Return (x, y) of the center of cell containing provided text 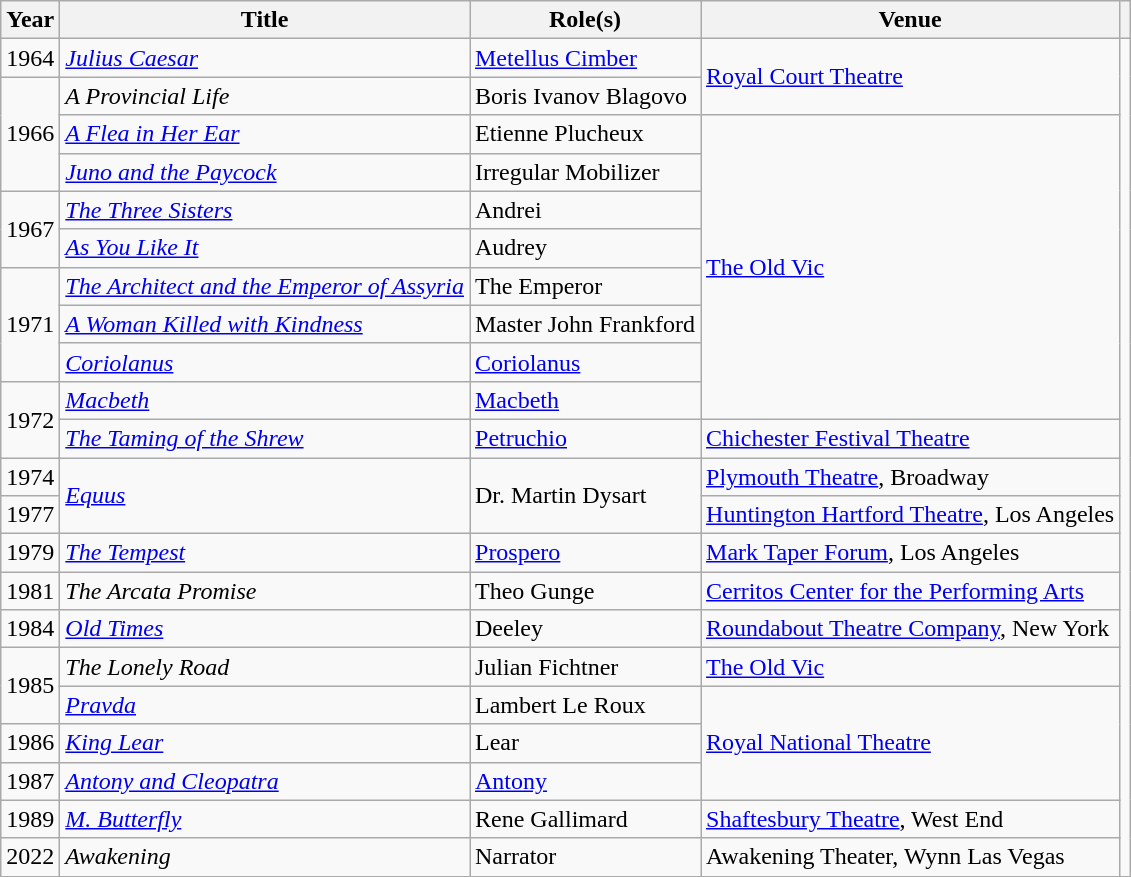
Antony (586, 781)
Roundabout Theatre Company, New York (910, 629)
Awakening Theater, Wynn Las Vegas (910, 857)
Cerritos Center for the Performing Arts (910, 591)
Petruchio (586, 438)
1967 (30, 229)
Shaftesbury Theatre, West End (910, 819)
M. Butterfly (265, 819)
Plymouth Theatre, Broadway (910, 477)
Huntington Hartford Theatre, Los Angeles (910, 515)
A Woman Killed with Kindness (265, 324)
Awakening (265, 857)
2022 (30, 857)
Audrey (586, 248)
The Tempest (265, 553)
1974 (30, 477)
Narrator (586, 857)
Boris Ivanov Blagovo (586, 96)
Dr. Martin Dysart (586, 496)
1986 (30, 743)
Old Times (265, 629)
Rene Gallimard (586, 819)
1964 (30, 58)
A Flea in Her Ear (265, 134)
Royal Court Theatre (910, 77)
The Lonely Road (265, 667)
1977 (30, 515)
Chichester Festival Theatre (910, 438)
Juno and the Paycock (265, 172)
Master John Frankford (586, 324)
1966 (30, 134)
Lear (586, 743)
Title (265, 20)
Venue (910, 20)
1979 (30, 553)
The Architect and the Emperor of Assyria (265, 286)
The Arcata Promise (265, 591)
Metellus Cimber (586, 58)
Mark Taper Forum, Los Angeles (910, 553)
A Provincial Life (265, 96)
Pravda (265, 705)
Royal National Theatre (910, 743)
Theo Gunge (586, 591)
Antony and Cleopatra (265, 781)
1981 (30, 591)
Deeley (586, 629)
Etienne Plucheux (586, 134)
1985 (30, 686)
The Three Sisters (265, 210)
The Emperor (586, 286)
Prospero (586, 553)
As You Like It (265, 248)
1987 (30, 781)
1989 (30, 819)
Julian Fichtner (586, 667)
Equus (265, 496)
Year (30, 20)
Andrei (586, 210)
1984 (30, 629)
The Taming of the Shrew (265, 438)
Role(s) (586, 20)
1972 (30, 419)
King Lear (265, 743)
Irregular Mobilizer (586, 172)
Lambert Le Roux (586, 705)
Julius Caesar (265, 58)
1971 (30, 324)
